Extract the [X, Y] coordinate from the center of the cell holding the provided text.  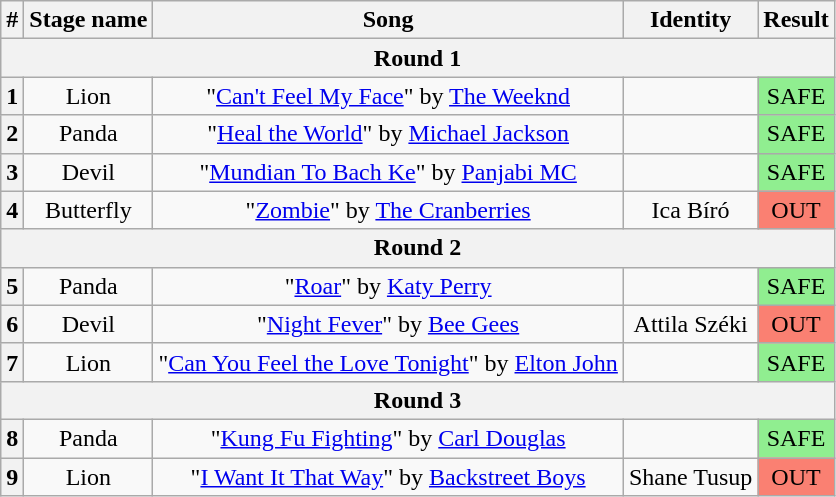
9 [12, 477]
Song [388, 20]
Round 3 [418, 400]
"Roar" by Katy Perry [388, 286]
Stage name [88, 20]
"Zombie" by The Cranberries [388, 210]
"I Want It That Way" by Backstreet Boys [388, 477]
4 [12, 210]
Ica Bíró [690, 210]
2 [12, 134]
1 [12, 96]
"Heal the World" by Michael Jackson [388, 134]
Identity [690, 20]
"Night Fever" by Bee Gees [388, 324]
Shane Tusup [690, 477]
# [12, 20]
8 [12, 438]
"Mundian To Bach Ke" by Panjabi MC [388, 172]
3 [12, 172]
Butterfly [88, 210]
Attila Széki [690, 324]
5 [12, 286]
"Kung Fu Fighting" by Carl Douglas [388, 438]
Round 1 [418, 58]
7 [12, 362]
Round 2 [418, 248]
Result [796, 20]
"Can You Feel the Love Tonight" by Elton John [388, 362]
"Can't Feel My Face" by The Weeknd [388, 96]
6 [12, 324]
